Locate the cell with the specified text and output its [X, Y] center coordinate. 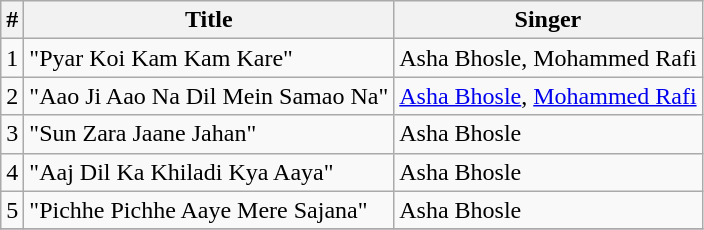
Singer [548, 20]
"Pichhe Pichhe Aaye Mere Sajana" [209, 210]
5 [12, 210]
3 [12, 134]
"Aao Ji Aao Na Dil Mein Samao Na" [209, 96]
# [12, 20]
4 [12, 172]
2 [12, 96]
Title [209, 20]
"Aaj Dil Ka Khiladi Kya Aaya" [209, 172]
"Sun Zara Jaane Jahan" [209, 134]
1 [12, 58]
"Pyar Koi Kam Kam Kare" [209, 58]
